Identify which cell holds the provided text, then report its [x, y] central coordinate. 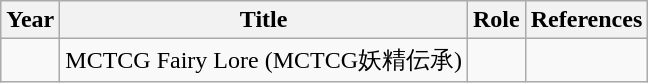
Year [30, 20]
MCTCG Fairy Lore (MCTCG妖精伝承) [264, 60]
Role [497, 20]
References [586, 20]
Title [264, 20]
